Determine the (x, y) coordinate at the center of the cell enclosing the given text.  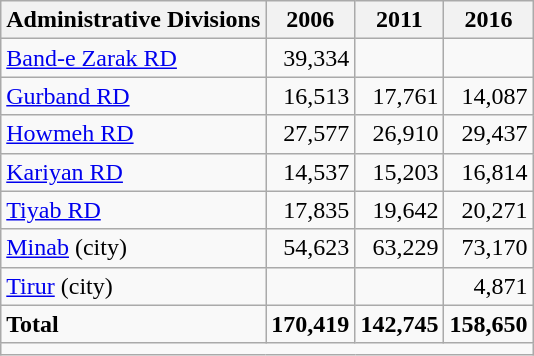
158,650 (488, 324)
63,229 (400, 248)
16,814 (488, 172)
17,835 (310, 210)
16,513 (310, 96)
26,910 (400, 134)
Tirur (city) (134, 286)
20,271 (488, 210)
142,745 (400, 324)
Band-e Zarak RD (134, 58)
27,577 (310, 134)
17,761 (400, 96)
4,871 (488, 286)
Gurband RD (134, 96)
29,437 (488, 134)
Administrative Divisions (134, 20)
170,419 (310, 324)
14,087 (488, 96)
2006 (310, 20)
19,642 (400, 210)
39,334 (310, 58)
Minab (city) (134, 248)
15,203 (400, 172)
Total (134, 324)
Tiyab RD (134, 210)
Kariyan RD (134, 172)
2016 (488, 20)
73,170 (488, 248)
54,623 (310, 248)
2011 (400, 20)
Howmeh RD (134, 134)
14,537 (310, 172)
